Output the [x, y] coordinate of the center of the cell containing the given text.  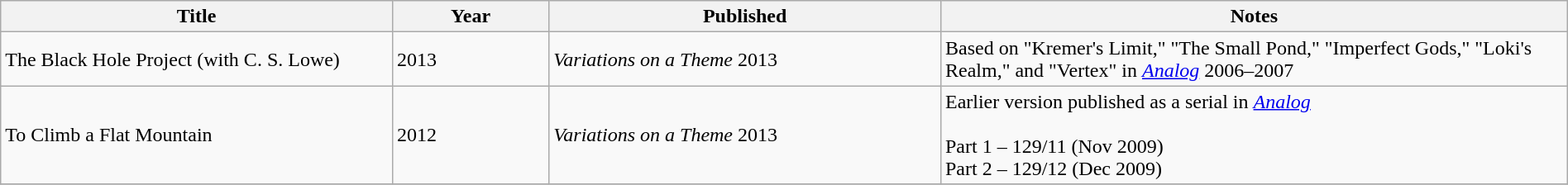
2013 [470, 59]
Published [745, 17]
2012 [470, 135]
To Climb a Flat Mountain [197, 135]
Based on "Kremer's Limit," "The Small Pond," "Imperfect Gods," "Loki's Realm," and "Vertex" in Analog 2006–2007 [1254, 59]
Earlier version published as a serial in AnalogPart 1 – 129/11 (Nov 2009) Part 2 – 129/12 (Dec 2009) [1254, 135]
The Black Hole Project (with C. S. Lowe) [197, 59]
Title [197, 17]
Notes [1254, 17]
Year [470, 17]
